Extract the [X, Y] coordinate from the center of the cell holding the provided text.  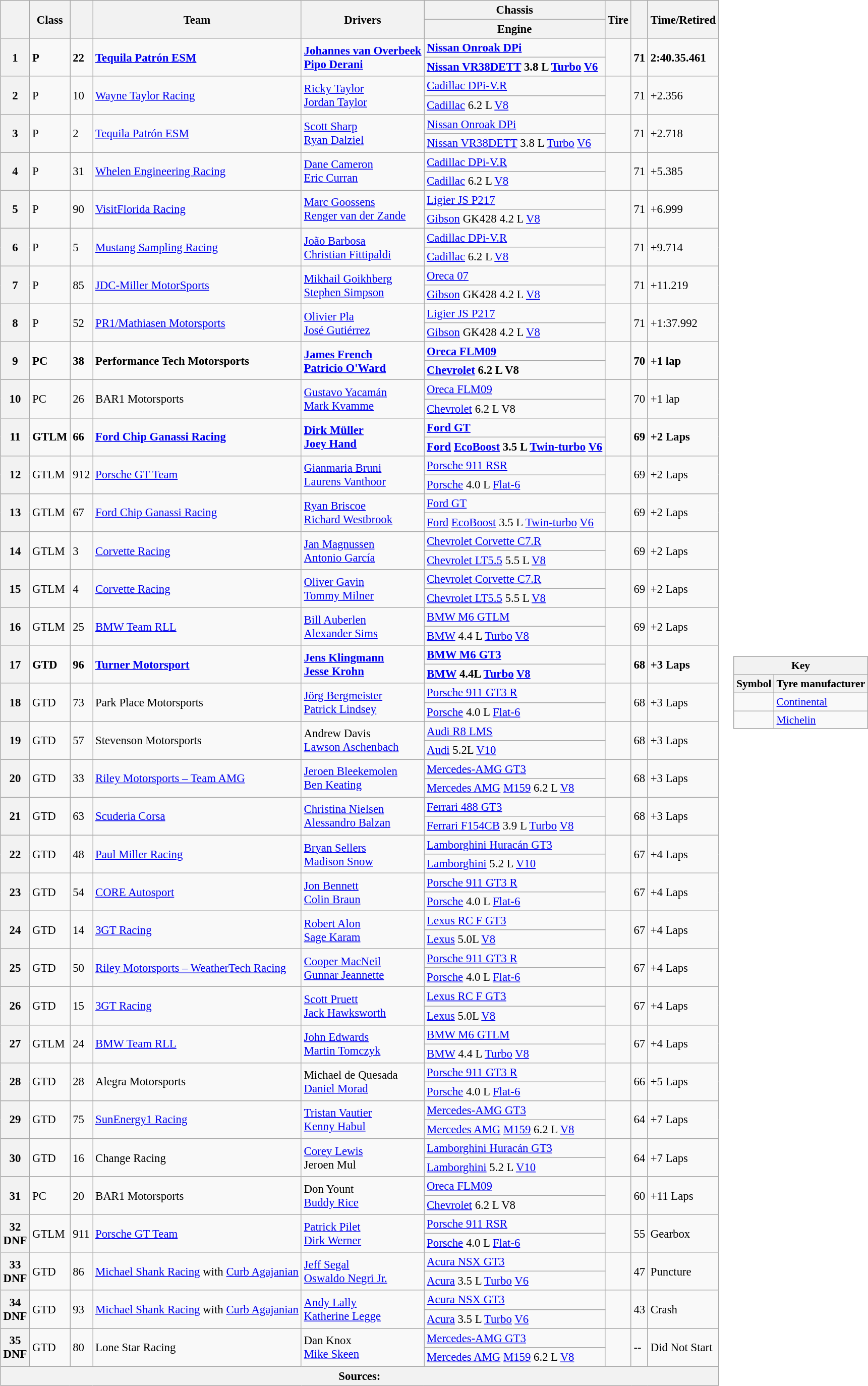
VisitFlorida Racing [197, 209]
Ferrari 488 GT3 [514, 807]
Bill Auberlen Alexander Sims [362, 627]
Did Not Start [683, 1347]
Oliver Gavin Tommy Milner [362, 588]
80 [82, 1347]
33DNF [15, 1271]
Ricky Taylor Jordan Taylor [362, 95]
Engine [514, 29]
Dane Cameron Eric Curran [362, 172]
BMW 4.4L Turbo V8 [514, 674]
Jeff Segal Oswaldo Negri Jr. [362, 1271]
Crash [683, 1309]
Ferrari F154CB 3.9 L Turbo V8 [514, 826]
Corey Lewis Jeroen Mul [362, 1157]
CORE Autosport [197, 892]
9 [15, 361]
Paul Miller Racing [197, 854]
Gianmaria Bruni Laurens Vanthoor [362, 474]
93 [82, 1309]
Marc Goossens Renger van der Zande [362, 209]
47 [640, 1271]
Jon Bennett Colin Braun [362, 892]
7 [15, 285]
Mikhail Goikhberg Stephen Simpson [362, 285]
1 [15, 58]
54 [82, 892]
BMW M6 GT3 [514, 655]
Puncture [683, 1271]
+1:37.992 [683, 323]
Andrew Davis Lawson Aschenbach [362, 741]
Gustavo Yacamán Mark Kvamme [362, 399]
12 [15, 474]
29 [15, 1119]
Andy Lally Katherine Legge [362, 1309]
+9.714 [683, 247]
73 [82, 702]
75 [82, 1119]
19 [15, 741]
Key [801, 666]
86 [82, 1271]
Michael de Quesada Daniel Morad [362, 1082]
Scott Pruett Jack Hawksworth [362, 1006]
60 [640, 1196]
43 [640, 1309]
Sources: [359, 1376]
90 [82, 209]
Scott Sharp Ryan Dalziel [362, 133]
Audi R8 LMS [514, 731]
+2.356 [683, 95]
Symbol [754, 684]
Tristan Vautier Kenny Habul [362, 1119]
33 [82, 778]
55 [640, 1233]
Lone Star Racing [197, 1347]
+6.999 [683, 209]
63 [82, 816]
Jeroen Bleekemolen Ben Keating [362, 778]
Jörg Bergmeister Patrick Lindsey [362, 702]
PR1/Mathiasen Motorsports [197, 323]
96 [82, 664]
+11 Laps [683, 1196]
James French Patricio O'Ward [362, 361]
8 [15, 323]
Park Place Motorsports [197, 702]
Team [197, 19]
Riley Motorsports – WeatherTech Racing [197, 968]
+2.718 [683, 133]
Jan Magnussen Antonio García [362, 551]
50 [82, 968]
35DNF [15, 1347]
Ryan Briscoe Richard Westbrook [362, 513]
SunEnergy1 Racing [197, 1119]
Gearbox [683, 1233]
Alegra Motorsports [197, 1082]
Performance Tech Motorsports [197, 361]
Patrick Pilet Dirk Werner [362, 1233]
João Barbosa Christian Fittipaldi [362, 247]
52 [82, 323]
13 [15, 513]
Michelin [821, 720]
912 [82, 474]
Chassis [514, 10]
85 [82, 285]
Riley Motorsports – Team AMG [197, 778]
18 [15, 702]
6 [15, 247]
Wayne Taylor Racing [197, 95]
Continental [821, 702]
Audi 5.2L V10 [514, 750]
Change Racing [197, 1157]
Cooper MacNeil Gunnar Jeannette [362, 968]
Whelen Engineering Racing [197, 172]
11 [15, 437]
21 [15, 816]
57 [82, 741]
34DNF [15, 1309]
Class [50, 19]
Turner Motorsport [197, 664]
-- [640, 1347]
Tire [618, 19]
John Edwards Martin Tomczyk [362, 1043]
+5 Laps [683, 1082]
Mustang Sampling Racing [197, 247]
48 [82, 854]
Olivier Pla José Gutiérrez [362, 323]
Johannes van Overbeek Pipo Derani [362, 58]
17 [15, 664]
23 [15, 892]
Dan Knox Mike Skeen [362, 1347]
Jens Klingmann Jesse Krohn [362, 664]
Drivers [362, 19]
32DNF [15, 1233]
+11.219 [683, 285]
Scuderia Corsa [197, 816]
Don Yount Buddy Rice [362, 1196]
Tyre manufacturer [821, 684]
Bryan Sellers Madison Snow [362, 854]
JDC-Miller MotorSports [197, 285]
Time/Retired [683, 19]
+5.385 [683, 172]
27 [15, 1043]
2:40.35.461 [683, 58]
Oreca 07 [514, 275]
30 [15, 1157]
38 [82, 361]
Robert Alon Sage Karam [362, 930]
Dirk Müller Joey Hand [362, 437]
Stevenson Motorsports [197, 741]
911 [82, 1233]
Christina Nielsen Alessandro Balzan [362, 816]
